Return (X, Y) of the center of cell containing provided text 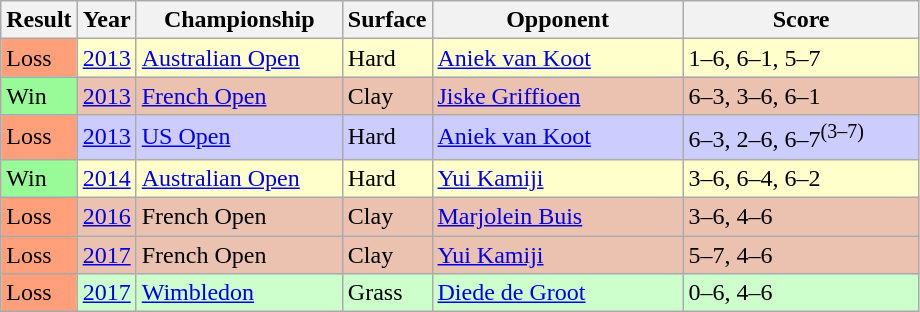
Score (801, 20)
Marjolein Buis (558, 217)
6–3, 2–6, 6–7(3–7) (801, 138)
2014 (106, 178)
Result (39, 20)
Opponent (558, 20)
Championship (239, 20)
0–6, 4–6 (801, 293)
US Open (239, 138)
6–3, 3–6, 6–1 (801, 96)
Year (106, 20)
Jiske Griffioen (558, 96)
1–6, 6–1, 5–7 (801, 58)
Grass (387, 293)
2016 (106, 217)
Surface (387, 20)
5–7, 4–6 (801, 255)
Diede de Groot (558, 293)
3–6, 4–6 (801, 217)
Wimbledon (239, 293)
3–6, 6–4, 6–2 (801, 178)
